From the cell containing the given text, extract its center point as [X, Y] coordinate. 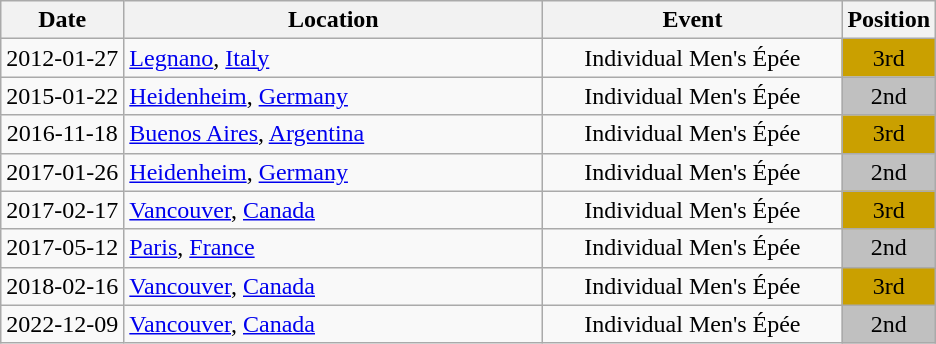
2017-01-26 [62, 172]
Location [334, 20]
2015-01-22 [62, 96]
Date [62, 20]
Legnano, Italy [334, 58]
2018-02-16 [62, 286]
2016-11-18 [62, 134]
Event [692, 20]
2022-12-09 [62, 324]
Buenos Aires, Argentina [334, 134]
Position [889, 20]
2012-01-27 [62, 58]
2017-02-17 [62, 210]
2017-05-12 [62, 248]
Paris, France [334, 248]
